Find where the given text appears and provide that cell's center as [x, y] coordinate. 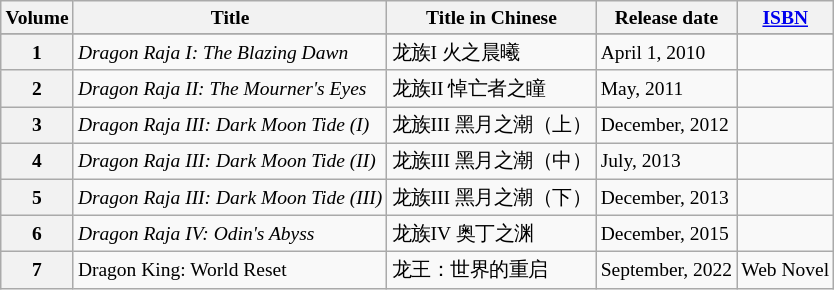
July, 2013 [666, 161]
龙王：世界的重启 [492, 270]
龙族III 黑月之潮（下） [492, 197]
龙族I 火之晨曦 [492, 52]
Title [230, 18]
龙族IV 奥丁之渊 [492, 233]
5 [37, 197]
April 1, 2010 [666, 52]
龙族II 悼亡者之瞳 [492, 88]
Web Novel [786, 270]
龙族III 黑月之潮（上） [492, 125]
Title in Chinese [492, 18]
4 [37, 161]
Dragon Raja II: The Mourner's Eyes [230, 88]
Release date [666, 18]
Dragon Raja I: The Blazing Dawn [230, 52]
6 [37, 233]
December, 2012 [666, 125]
May, 2011 [666, 88]
Dragon King: World Reset [230, 270]
1 [37, 52]
Volume [37, 18]
龙族III 黑月之潮（中） [492, 161]
December, 2015 [666, 233]
September, 2022 [666, 270]
ISBN [786, 18]
Dragon Raja IV: Odin's Abyss [230, 233]
Dragon Raja III: Dark Moon Tide (I) [230, 125]
3 [37, 125]
Dragon Raja III: Dark Moon Tide (II) [230, 161]
7 [37, 270]
December, 2013 [666, 197]
2 [37, 88]
Dragon Raja III: Dark Moon Tide (III) [230, 197]
